For the text-containing cell, return its midpoint in [X, Y] coordinate format. 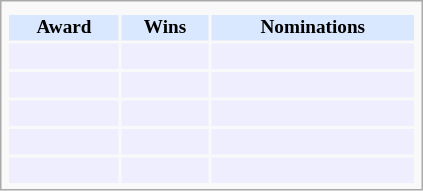
Wins [165, 27]
Award [64, 27]
Nominations [313, 27]
